Return (X, Y) of the center of cell containing provided text 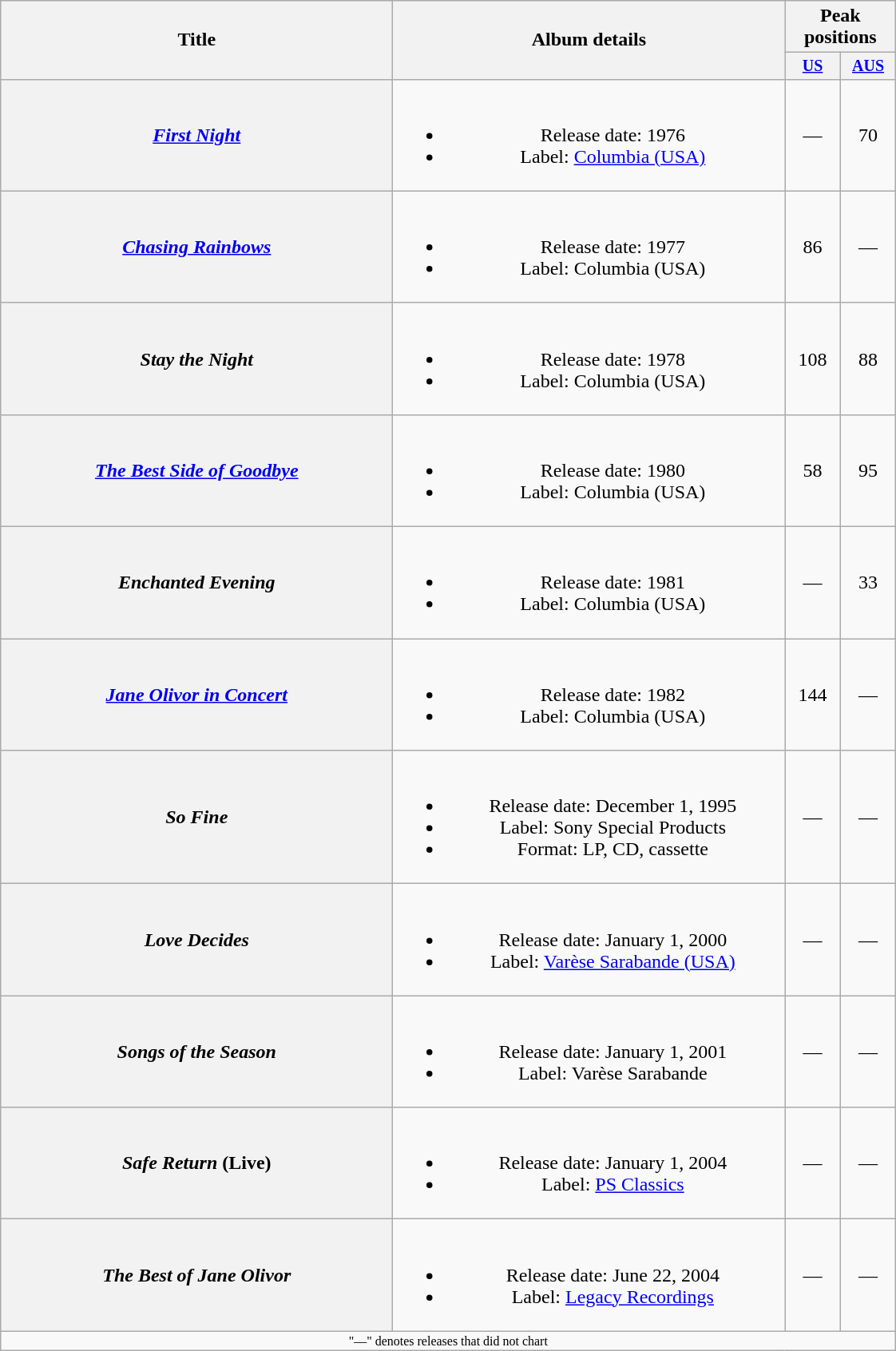
Peak positions (840, 27)
Release date: 1978Label: Columbia (USA) (589, 359)
Release date: June 22, 2004Label: Legacy Recordings (589, 1275)
86 (813, 247)
Title (196, 40)
Stay the Night (196, 359)
Release date: 1981Label: Columbia (USA) (589, 583)
The Best Side of Goodbye (196, 470)
95 (867, 470)
Chasing Rainbows (196, 247)
First Night (196, 135)
Release date: January 1, 2004Label: PS Classics (589, 1163)
AUS (867, 65)
Release date: January 1, 2001Label: Varèse Sarabande (589, 1052)
33 (867, 583)
US (813, 65)
Enchanted Evening (196, 583)
108 (813, 359)
So Fine (196, 818)
88 (867, 359)
70 (867, 135)
Jane Olivor in Concert (196, 695)
The Best of Jane Olivor (196, 1275)
Songs of the Season (196, 1052)
Release date: December 1, 1995Label: Sony Special ProductsFormat: LP, CD, cassette (589, 818)
58 (813, 470)
Love Decides (196, 940)
Album details (589, 40)
Release date: January 1, 2000Label: Varèse Sarabande (USA) (589, 940)
144 (813, 695)
Release date: 1976Label: Columbia (USA) (589, 135)
Release date: 1980Label: Columbia (USA) (589, 470)
Release date: 1977Label: Columbia (USA) (589, 247)
Release date: 1982Label: Columbia (USA) (589, 695)
"—" denotes releases that did not chart (449, 1341)
Safe Return (Live) (196, 1163)
